Extract the (x, y) coordinate from the center of the cell holding the provided text.  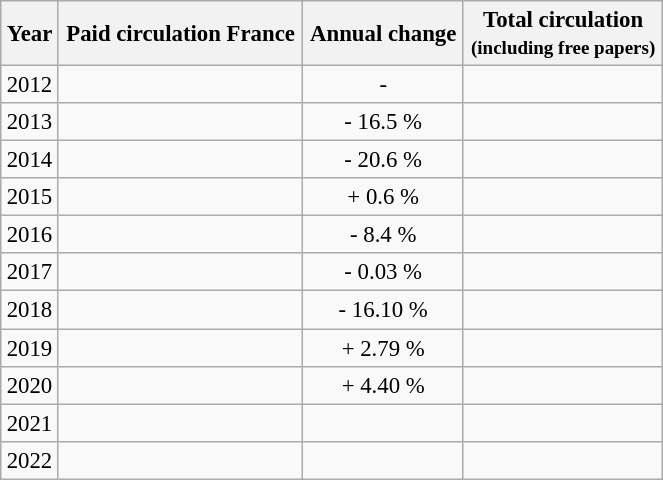
- 16.5 % (383, 122)
+ 0.6 % (383, 197)
Paid circulation France (180, 34)
- (383, 85)
2018 (30, 310)
+ 2.79 % (383, 348)
2022 (30, 460)
2012 (30, 85)
2015 (30, 197)
Annual change (383, 34)
2014 (30, 160)
- 8.4 % (383, 235)
Total circulation(including free papers) (562, 34)
2020 (30, 385)
Year (30, 34)
2013 (30, 122)
+ 4.40 % (383, 385)
- 0.03 % (383, 273)
2019 (30, 348)
- 16.10 % (383, 310)
- 20.6 % (383, 160)
2017 (30, 273)
2021 (30, 423)
2016 (30, 235)
